From the cell containing the given text, extract its center point as (X, Y) coordinate. 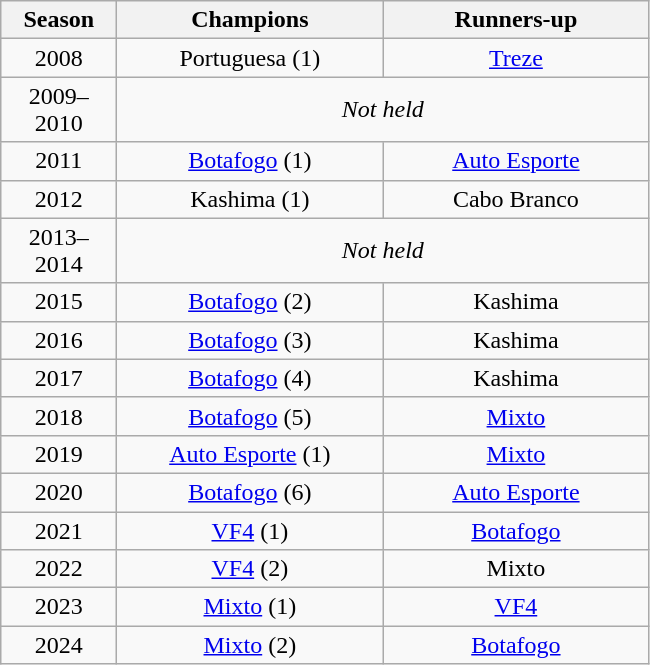
VF4 (1) (250, 531)
Mixto (1) (250, 607)
Runners-up (516, 20)
2017 (59, 378)
Cabo Branco (516, 199)
Botafogo (1) (250, 161)
Treze (516, 58)
Portuguesa (1) (250, 58)
Botafogo (2) (250, 302)
2023 (59, 607)
2016 (59, 340)
Mixto (2) (250, 645)
Botafogo (6) (250, 492)
2018 (59, 416)
2011 (59, 161)
2008 (59, 58)
Botafogo (3) (250, 340)
2015 (59, 302)
Auto Esporte (1) (250, 454)
Kashima (1) (250, 199)
Champions (250, 20)
Botafogo (4) (250, 378)
VF4 (2) (250, 569)
Season (59, 20)
2009–2010 (59, 110)
2013–2014 (59, 250)
2021 (59, 531)
Botafogo (5) (250, 416)
2012 (59, 199)
2022 (59, 569)
VF4 (516, 607)
2019 (59, 454)
2020 (59, 492)
2024 (59, 645)
